Extract the [X, Y] coordinate from the center of the cell holding the provided text.  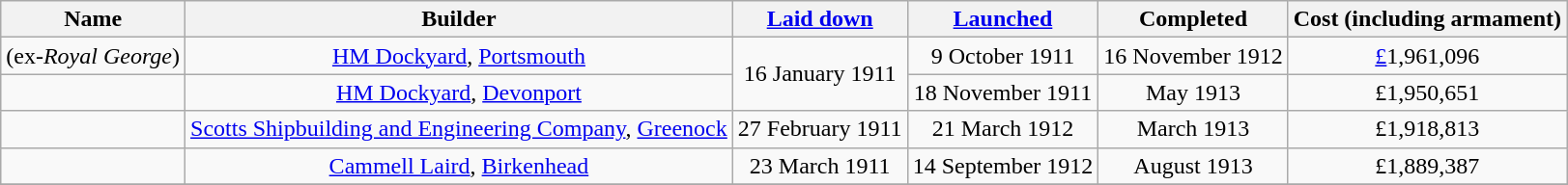
Launched [1003, 19]
HM Dockyard, Devonport [460, 92]
Name [93, 19]
Laid down [819, 19]
(ex-Royal George) [93, 56]
Cost (including armament) [1427, 19]
23 March 1911 [819, 166]
16 November 1912 [1193, 56]
21 March 1912 [1003, 129]
Builder [460, 19]
March 1913 [1193, 129]
Scotts Shipbuilding and Engineering Company, Greenock [460, 129]
£1,961,096 [1427, 56]
Cammell Laird, Birkenhead [460, 166]
August 1913 [1193, 166]
Completed [1193, 19]
9 October 1911 [1003, 56]
£1,889,387 [1427, 166]
27 February 1911 [819, 129]
May 1913 [1193, 92]
£1,918,813 [1427, 129]
HM Dockyard, Portsmouth [460, 56]
£1,950,651 [1427, 92]
14 September 1912 [1003, 166]
18 November 1911 [1003, 92]
16 January 1911 [819, 74]
